Identify which cell holds the provided text, then report its (X, Y) central coordinate. 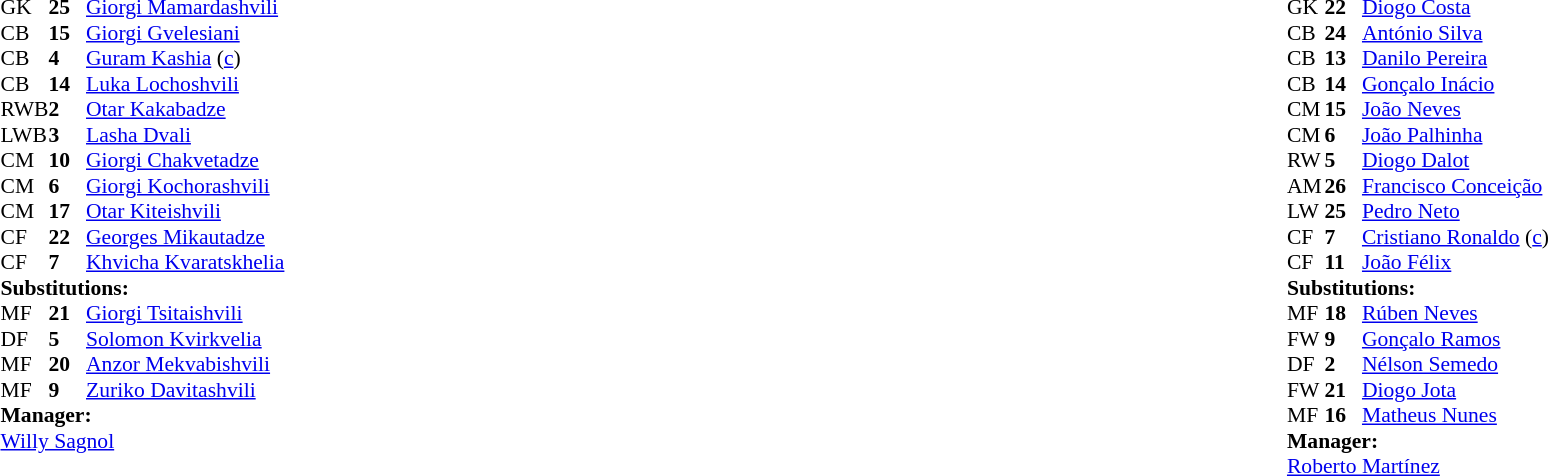
Anzor Mekvabishvili (185, 365)
20 (67, 365)
Giorgi Gvelesiani (185, 33)
Khvicha Kvaratskhelia (185, 263)
Georges Mikautadze (185, 237)
22 (67, 237)
Otar Kiteishvili (185, 211)
25 (1343, 211)
Zuriko Davitashvili (185, 390)
RW (1306, 161)
RWB (24, 109)
Luka Lochoshvili (185, 84)
11 (1343, 263)
Giorgi Kochorashvili (185, 186)
4 (67, 59)
Giorgi Tsitaishvili (185, 313)
24 (1343, 33)
Giorgi Chakvetadze (185, 161)
10 (67, 161)
17 (67, 211)
AM (1306, 186)
Substitutions: (142, 288)
Manager: (142, 415)
Lasha Dvali (185, 135)
18 (1343, 313)
13 (1343, 59)
Guram Kashia (c) (185, 59)
26 (1343, 186)
Solomon Kvirkvelia (185, 339)
Willy Sagnol (142, 441)
16 (1343, 415)
3 (67, 135)
LW (1306, 211)
Otar Kakabadze (185, 109)
LWB (24, 135)
